Identify which cell holds the provided text, then report its [X, Y] central coordinate. 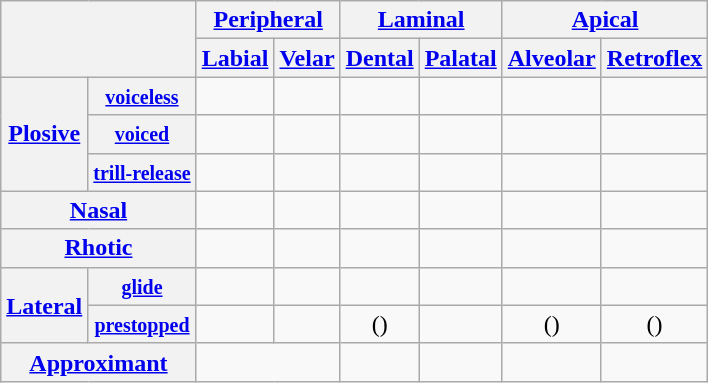
Nasal [98, 210]
Retroflex [654, 58]
Dental [380, 58]
Peripheral [268, 20]
prestopped [142, 324]
Lateral [44, 305]
Approximant [98, 362]
Alveolar [552, 58]
Velar [307, 58]
voiced [142, 134]
trill-release [142, 172]
voiceless [142, 96]
Laminal [421, 20]
Rhotic [98, 248]
Apical [605, 20]
Plosive [44, 134]
glide [142, 286]
Labial [235, 58]
Palatal [460, 58]
